Extract the (x, y) coordinate from the center of the cell holding the provided text.  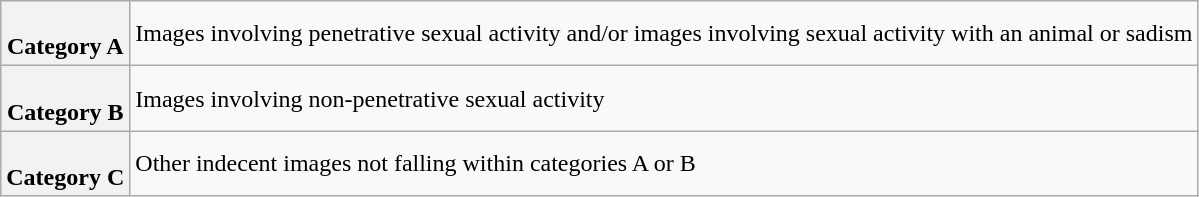
Images involving non-penetrative sexual activity (664, 98)
Images involving penetrative sexual activity and/or images involving sexual activity with an animal or sadism (664, 34)
Category A (66, 34)
Other indecent images not falling within categories A or B (664, 164)
Category B (66, 98)
Category C (66, 164)
